Provide the (x, y) coordinate of the cell's center where the given text is located.  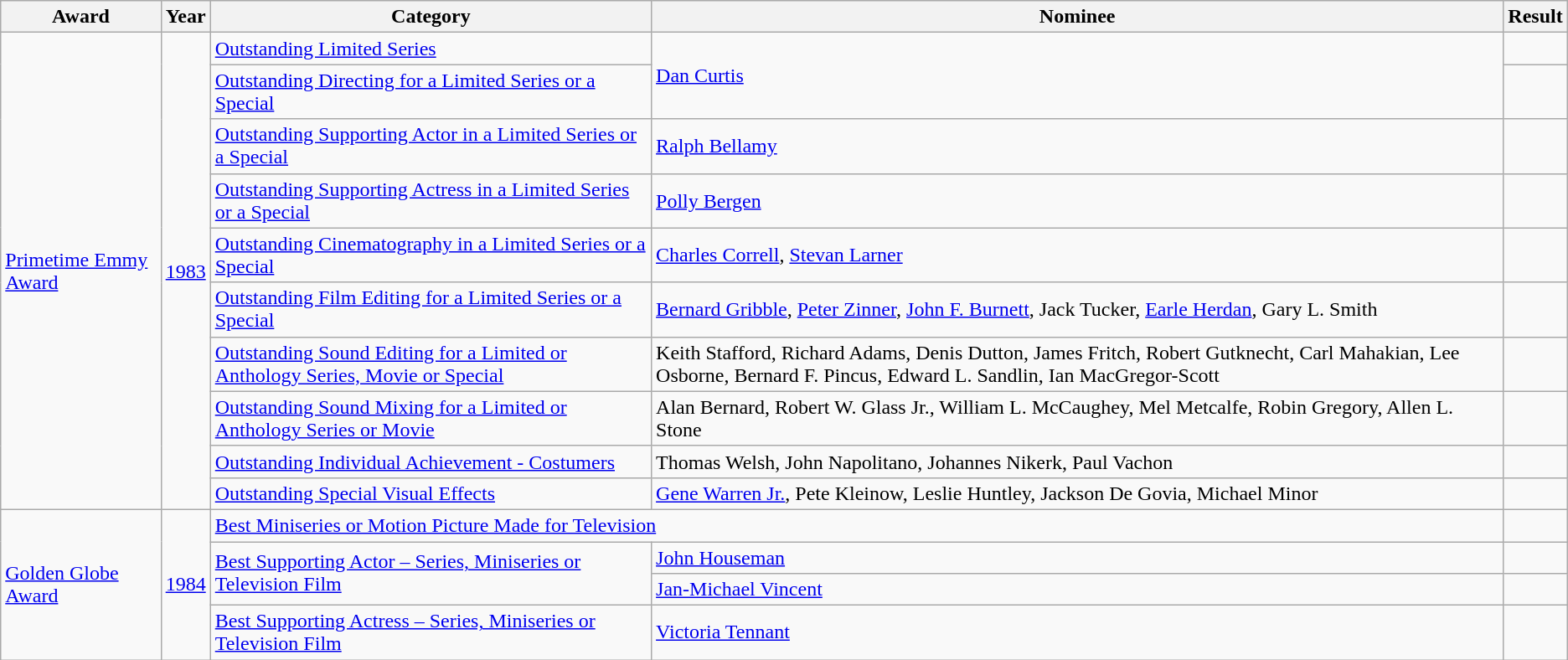
Jan-Michael Vincent (1077, 590)
Best Miniseries or Motion Picture Made for Television (857, 525)
Outstanding Supporting Actress in a Limited Series or a Special (431, 201)
1984 (186, 585)
John Houseman (1077, 557)
Outstanding Limited Series (431, 49)
Dan Curtis (1077, 75)
Best Supporting Actress – Series, Miniseries or Television Film (431, 633)
Award (80, 17)
Thomas Welsh, John Napolitano, Johannes Nikerk, Paul Vachon (1077, 461)
Golden Globe Award (80, 585)
Primetime Emmy Award (80, 271)
1983 (186, 271)
Bernard Gribble, Peter Zinner, John F. Burnett, Jack Tucker, Earle Herdan, Gary L. Smith (1077, 310)
Gene Warren Jr., Pete Kleinow, Leslie Huntley, Jackson De Govia, Michael Minor (1077, 493)
Result (1535, 17)
Outstanding Sound Editing for a Limited or Anthology Series, Movie or Special (431, 364)
Polly Bergen (1077, 201)
Alan Bernard, Robert W. Glass Jr., William L. McCaughey, Mel Metcalfe, Robin Gregory, Allen L. Stone (1077, 419)
Victoria Tennant (1077, 633)
Category (431, 17)
Outstanding Individual Achievement - Costumers (431, 461)
Outstanding Supporting Actor in a Limited Series or a Special (431, 146)
Outstanding Special Visual Effects (431, 493)
Outstanding Film Editing for a Limited Series or a Special (431, 310)
Best Supporting Actor – Series, Miniseries or Television Film (431, 573)
Outstanding Sound Mixing for a Limited or Anthology Series or Movie (431, 419)
Ralph Bellamy (1077, 146)
Outstanding Directing for a Limited Series or a Special (431, 92)
Nominee (1077, 17)
Outstanding Cinematography in a Limited Series or a Special (431, 255)
Charles Correll, Stevan Larner (1077, 255)
Year (186, 17)
